Locate the cell with the specified text and output its (x, y) center coordinate. 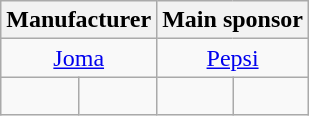
Main sponsor (233, 20)
Joma (79, 58)
Pepsi (233, 58)
Manufacturer (79, 20)
